Identify which cell holds the provided text, then report its [x, y] central coordinate. 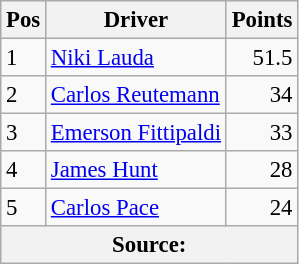
Niki Lauda [136, 58]
1 [24, 58]
3 [24, 133]
33 [262, 133]
Emerson Fittipaldi [136, 133]
Carlos Reutemann [136, 95]
24 [262, 208]
4 [24, 170]
Driver [136, 20]
Pos [24, 20]
34 [262, 95]
28 [262, 170]
James Hunt [136, 170]
Source: [150, 245]
2 [24, 95]
Points [262, 20]
5 [24, 208]
51.5 [262, 58]
Carlos Pace [136, 208]
